Pinpoint the cell where the given text exists, returning its [x, y] midpoint coordinate. 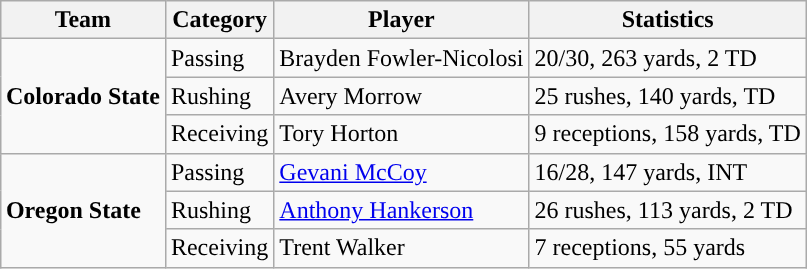
Anthony Hankerson [402, 210]
Trent Walker [402, 248]
Gevani McCoy [402, 172]
25 rushes, 140 yards, TD [668, 96]
20/30, 263 yards, 2 TD [668, 58]
Tory Horton [402, 134]
9 receptions, 158 yards, TD [668, 134]
16/28, 147 yards, INT [668, 172]
Category [219, 20]
Oregon State [82, 210]
Statistics [668, 20]
7 receptions, 55 yards [668, 248]
Avery Morrow [402, 96]
Colorado State [82, 96]
Team [82, 20]
Brayden Fowler-Nicolosi [402, 58]
Player [402, 20]
26 rushes, 113 yards, 2 TD [668, 210]
